Output the [x, y] coordinate of the center of the cell containing the given text.  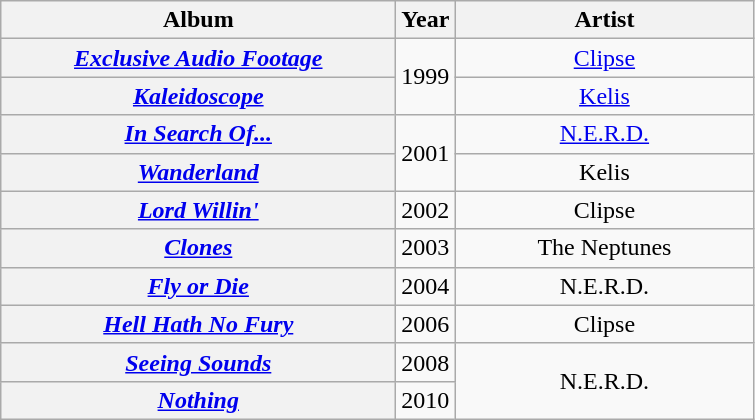
1999 [426, 77]
Seeing Sounds [198, 362]
Artist [604, 20]
Clones [198, 248]
Year [426, 20]
2006 [426, 324]
2003 [426, 248]
2008 [426, 362]
The Neptunes [604, 248]
2002 [426, 210]
2010 [426, 400]
Lord Willin' [198, 210]
Hell Hath No Fury [198, 324]
2001 [426, 153]
In Search Of... [198, 134]
Kaleidoscope [198, 96]
Nothing [198, 400]
Album [198, 20]
2004 [426, 286]
Fly or Die [198, 286]
Exclusive Audio Footage [198, 58]
Wanderland [198, 172]
